Identify which cell holds the provided text, then report its [x, y] central coordinate. 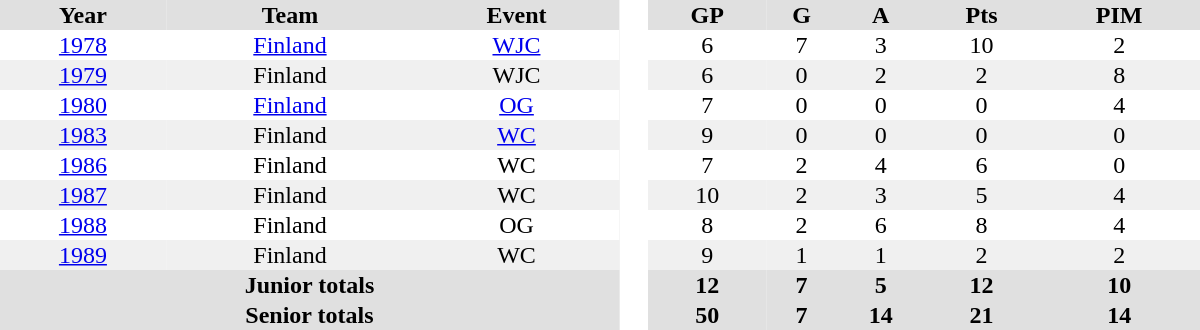
GP [707, 15]
1988 [83, 225]
1986 [83, 165]
50 [707, 315]
1987 [83, 195]
A [881, 15]
Pts [982, 15]
Junior totals [310, 285]
1980 [83, 105]
Event [516, 15]
G [801, 15]
1978 [83, 45]
1989 [83, 255]
21 [982, 315]
1979 [83, 75]
PIM [1119, 15]
Senior totals [310, 315]
Year [83, 15]
Team [290, 15]
1983 [83, 135]
